Return (X, Y) of the center of cell containing provided text 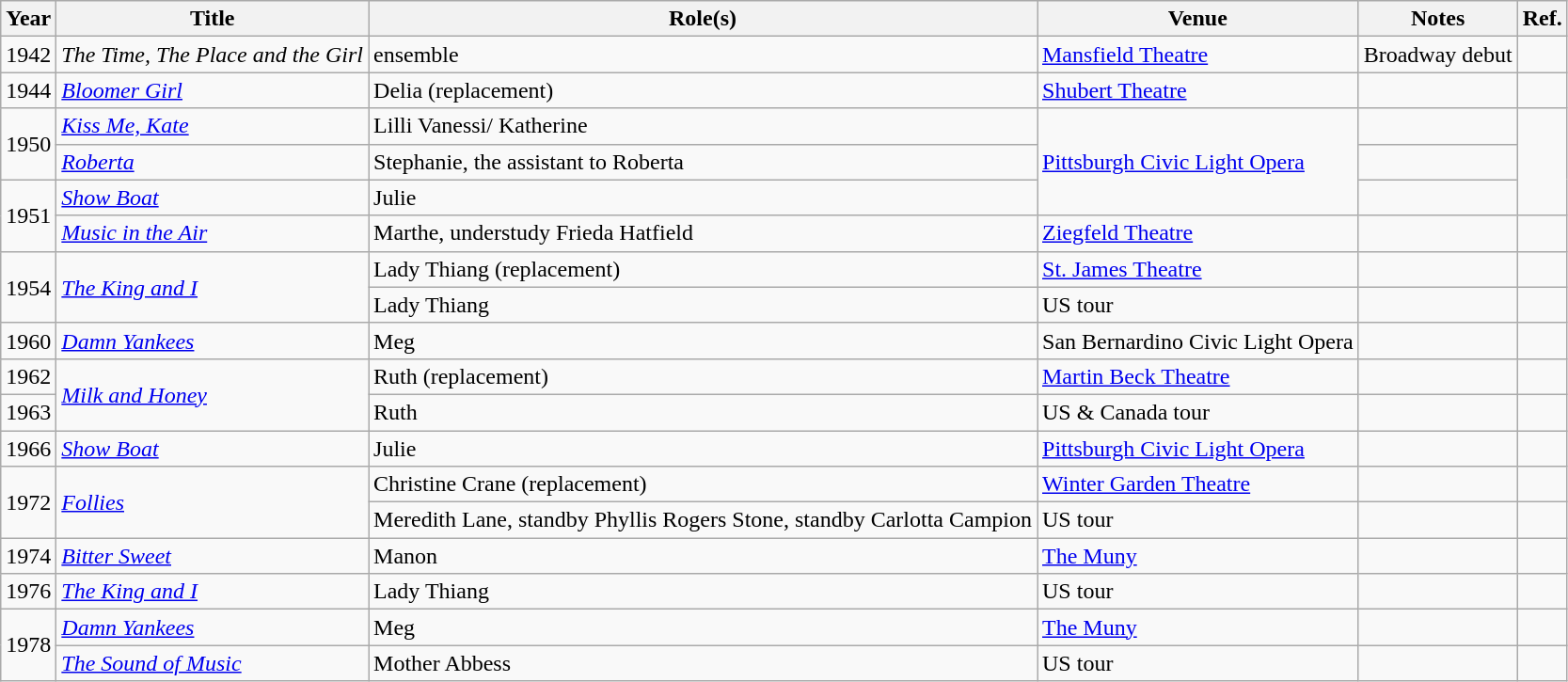
Mother Abbess (704, 663)
Role(s) (704, 19)
Venue (1197, 19)
1963 (28, 412)
Kiss Me, Kate (213, 126)
1942 (28, 55)
Ziegfeld Theatre (1197, 233)
Notes (1437, 19)
Marthe, understudy Frieda Hatfield (704, 233)
US & Canada tour (1197, 412)
Lilli Vanessi/ Katherine (704, 126)
1960 (28, 341)
San Bernardino Civic Light Opera (1197, 341)
1978 (28, 645)
Manon (704, 556)
Christine Crane (replacement) (704, 484)
Winter Garden Theatre (1197, 484)
Ruth (704, 412)
1974 (28, 556)
Bitter Sweet (213, 556)
Title (213, 19)
Martin Beck Theatre (1197, 376)
1962 (28, 376)
1966 (28, 449)
Music in the Air (213, 233)
The Time, The Place and the Girl (213, 55)
Mansfield Theatre (1197, 55)
Follies (213, 502)
Stephanie, the assistant to Roberta (704, 162)
1944 (28, 90)
Ruth (replacement) (704, 376)
1951 (28, 215)
Meredith Lane, standby Phyllis Rogers Stone, standby Carlotta Campion (704, 520)
Bloomer Girl (213, 90)
St. James Theatre (1197, 269)
Broadway debut (1437, 55)
Roberta (213, 162)
Lady Thiang (replacement) (704, 269)
1954 (28, 287)
Year (28, 19)
1976 (28, 592)
1950 (28, 144)
The Sound of Music (213, 663)
1972 (28, 502)
ensemble (704, 55)
Milk and Honey (213, 394)
Ref. (1543, 19)
Shubert Theatre (1197, 90)
Delia (replacement) (704, 90)
